Scan for the cell matching the given text and deliver its [x, y] coordinate at center. 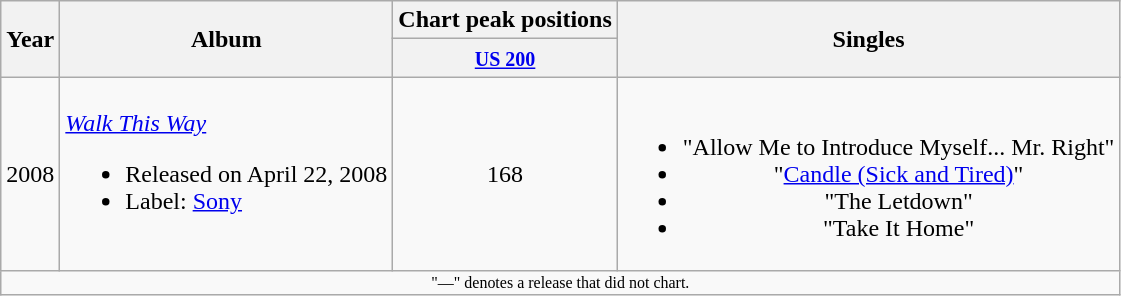
Singles [868, 39]
"—" denotes a release that did not chart. [560, 283]
Album [226, 39]
"Allow Me to Introduce Myself... Mr. Right""Candle (Sick and Tired)""The Letdown""Take It Home" [868, 174]
Walk This WayReleased on April 22, 2008Label: Sony [226, 174]
US 200 [505, 58]
Chart peak positions [505, 20]
168 [505, 174]
Year [30, 39]
2008 [30, 174]
